Identify which cell holds the provided text, then report its [X, Y] central coordinate. 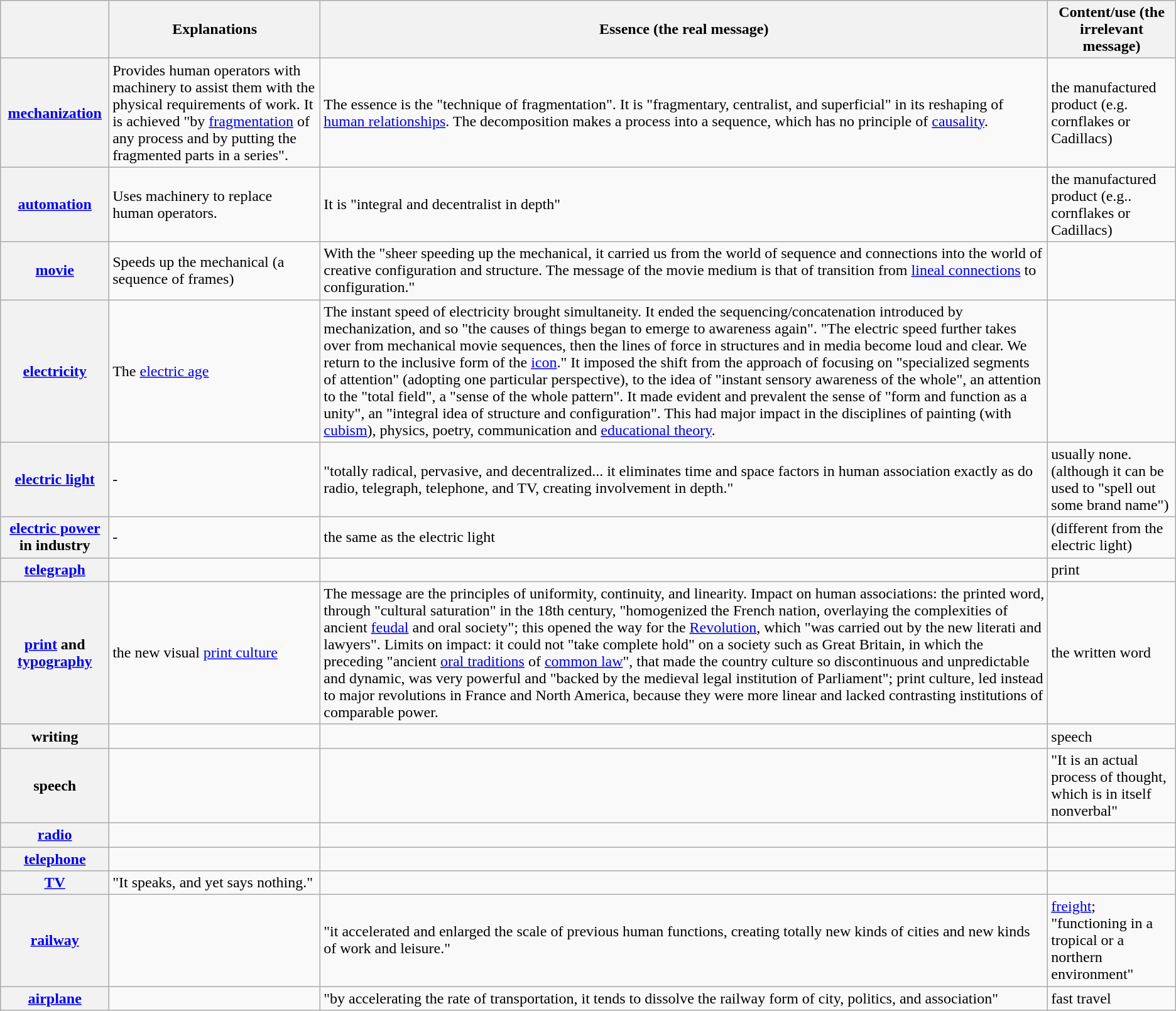
print and typography [55, 653]
telegraph [55, 570]
electric power in industry [55, 538]
It is "integral and decentralist in depth" [684, 205]
the same as the electric light [684, 538]
automation [55, 205]
the manufactured product (e.g. cornflakes or Cadillacs) [1112, 113]
Content/use (the irrelevant message) [1112, 30]
writing [55, 736]
TV [55, 883]
radio [55, 835]
the new visual print culture [215, 653]
"It speaks, and yet says nothing." [215, 883]
electricity [55, 370]
The electric age [215, 370]
railway [55, 941]
Essence (the real message) [684, 30]
"It is an actual process of thought, which is in itself nonverbal" [1112, 785]
freight; "functioning in a tropical or a northern environment" [1112, 941]
mechanization [55, 113]
"by accelerating the rate of transportation, it tends to dissolve the railway form of city, politics, and association" [684, 998]
usually none. (although it can be used to "spell out some brand name") [1112, 480]
Explanations [215, 30]
airplane [55, 998]
fast travel [1112, 998]
print [1112, 570]
"it accelerated and enlarged the scale of previous human functions, creating totally new kinds of cities and new kinds of work and leisure." [684, 941]
electric light [55, 480]
the written word [1112, 653]
movie [55, 271]
(different from the electric light) [1112, 538]
the manufactured product (e.g.. cornflakes or Cadillacs) [1112, 205]
Speeds up the mechanical (a sequence of frames) [215, 271]
Uses machinery to replace human operators. [215, 205]
telephone [55, 858]
